Detect which cell encompasses the target text, then output its [x, y] center coordinate. 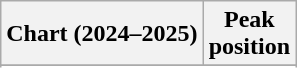
Peak position [249, 34]
Chart (2024–2025) [102, 34]
